Output the [x, y] coordinate of the center of the cell containing the given text.  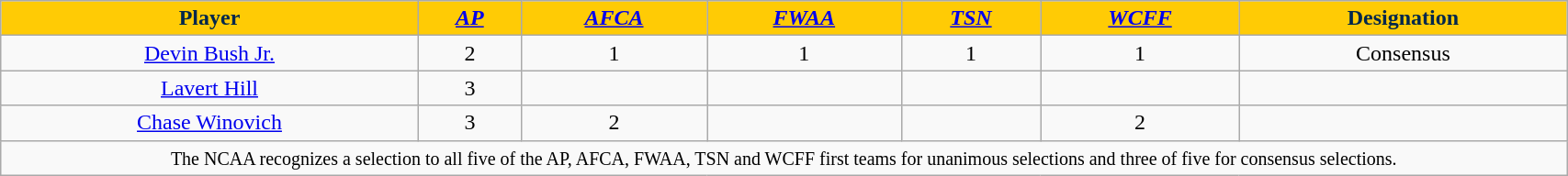
Devin Bush Jr. [209, 53]
AFCA [615, 18]
AP [469, 18]
Player [209, 18]
TSN [971, 18]
Chase Winovich [209, 123]
Lavert Hill [209, 88]
Designation [1403, 18]
FWAA [805, 18]
WCFF [1140, 18]
Consensus [1403, 53]
